Capture the cell that displays the provided text and extract its [x, y] central coordinate. 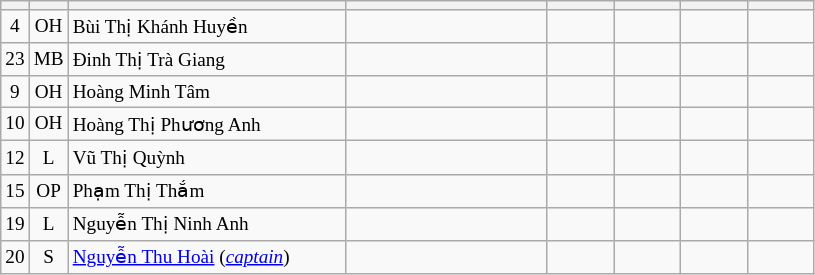
Vũ Thị Quỳnh [207, 158]
Đinh Thị Trà Giang [207, 60]
23 [15, 60]
Bùi Thị Khánh Huyền [207, 26]
20 [15, 256]
S [48, 256]
Hoàng Minh Tâm [207, 92]
Hoàng Thị Phương Anh [207, 124]
12 [15, 158]
Nguyễn Thu Hoài (captain) [207, 256]
MB [48, 60]
19 [15, 224]
4 [15, 26]
OP [48, 190]
10 [15, 124]
Phạm Thị Thắm [207, 190]
Nguyễn Thị Ninh Anh [207, 224]
15 [15, 190]
9 [15, 92]
